From the cell containing the given text, extract its center point as [x, y] coordinate. 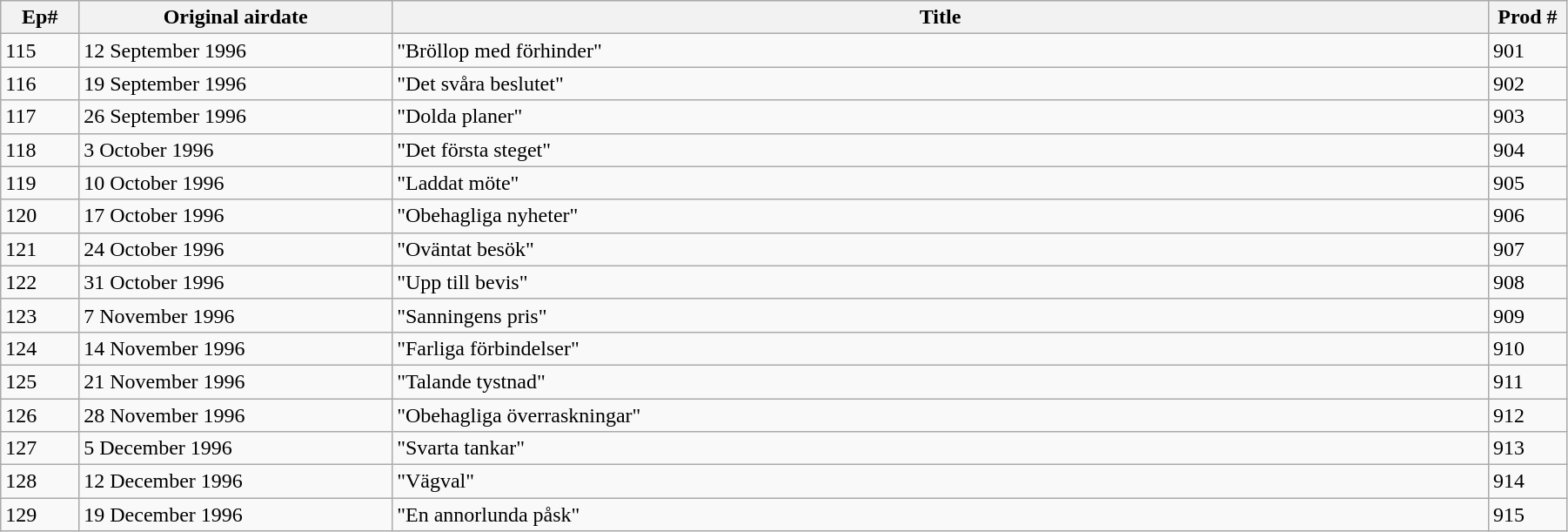
14 November 1996 [236, 348]
"Oväntat besök" [941, 249]
"Upp till bevis" [941, 282]
"Sanningens pris" [941, 315]
126 [40, 415]
909 [1527, 315]
"Svarta tankar" [941, 448]
117 [40, 117]
129 [40, 515]
26 September 1996 [236, 117]
119 [40, 183]
19 December 1996 [236, 515]
907 [1527, 249]
10 October 1996 [236, 183]
"Det svåra beslutet" [941, 84]
7 November 1996 [236, 315]
906 [1527, 216]
5 December 1996 [236, 448]
12 September 1996 [236, 51]
3 October 1996 [236, 150]
19 September 1996 [236, 84]
902 [1527, 84]
Title [941, 17]
901 [1527, 51]
120 [40, 216]
"Obehagliga överraskningar" [941, 415]
904 [1527, 150]
"Dolda planer" [941, 117]
24 October 1996 [236, 249]
911 [1527, 381]
"Farliga förbindelser" [941, 348]
"Bröllop med förhinder" [941, 51]
"Talande tystnad" [941, 381]
"Det första steget" [941, 150]
118 [40, 150]
910 [1527, 348]
"Vägval" [941, 481]
125 [40, 381]
122 [40, 282]
28 November 1996 [236, 415]
115 [40, 51]
913 [1527, 448]
908 [1527, 282]
"En annorlunda påsk" [941, 515]
121 [40, 249]
17 October 1996 [236, 216]
12 December 1996 [236, 481]
127 [40, 448]
"Laddat möte" [941, 183]
"Obehagliga nyheter" [941, 216]
915 [1527, 515]
124 [40, 348]
123 [40, 315]
912 [1527, 415]
Original airdate [236, 17]
903 [1527, 117]
21 November 1996 [236, 381]
116 [40, 84]
Ep# [40, 17]
914 [1527, 481]
128 [40, 481]
905 [1527, 183]
Prod # [1527, 17]
31 October 1996 [236, 282]
